Pinpoint the cell where the given text exists, returning its (X, Y) midpoint coordinate. 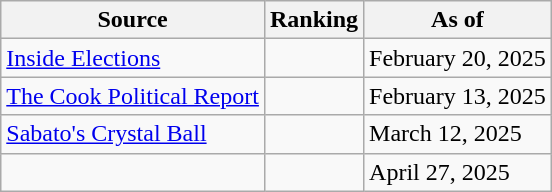
February 13, 2025 (458, 96)
February 20, 2025 (458, 58)
March 12, 2025 (458, 134)
Inside Elections (133, 58)
Ranking (314, 20)
Source (133, 20)
April 27, 2025 (458, 172)
As of (458, 20)
The Cook Political Report (133, 96)
Sabato's Crystal Ball (133, 134)
